Locate the cell with the specified text and output its [X, Y] center coordinate. 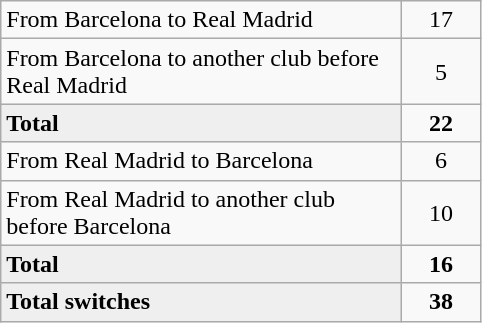
From Barcelona to Real Madrid [202, 20]
17 [442, 20]
16 [442, 264]
10 [442, 212]
From Real Madrid to Barcelona [202, 161]
From Barcelona to another club before Real Madrid [202, 72]
38 [442, 302]
Total switches [202, 302]
5 [442, 72]
From Real Madrid to another club before Barcelona [202, 212]
6 [442, 161]
22 [442, 123]
